Pinpoint the cell where the given text exists, returning its [X, Y] midpoint coordinate. 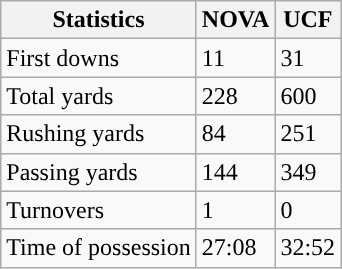
84 [236, 134]
228 [236, 96]
Rushing yards [99, 134]
27:08 [236, 248]
Passing yards [99, 172]
NOVA [236, 20]
First downs [99, 58]
144 [236, 172]
Statistics [99, 20]
251 [308, 134]
Total yards [99, 96]
11 [236, 58]
Time of possession [99, 248]
349 [308, 172]
UCF [308, 20]
600 [308, 96]
31 [308, 58]
32:52 [308, 248]
Turnovers [99, 210]
0 [308, 210]
1 [236, 210]
